Return [x, y] of the center of cell containing provided text 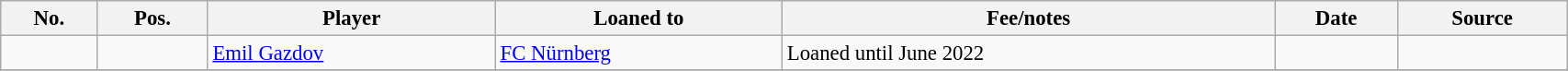
Date [1337, 18]
Loaned to [638, 18]
Pos. [152, 18]
FC Nürnberg [638, 53]
Fee/notes [1028, 18]
Emil Gazdov [351, 53]
Loaned until June 2022 [1028, 53]
Source [1483, 18]
Player [351, 18]
No. [50, 18]
